Return the [x, y] coordinate for the center point of the cell that contains the specified text.  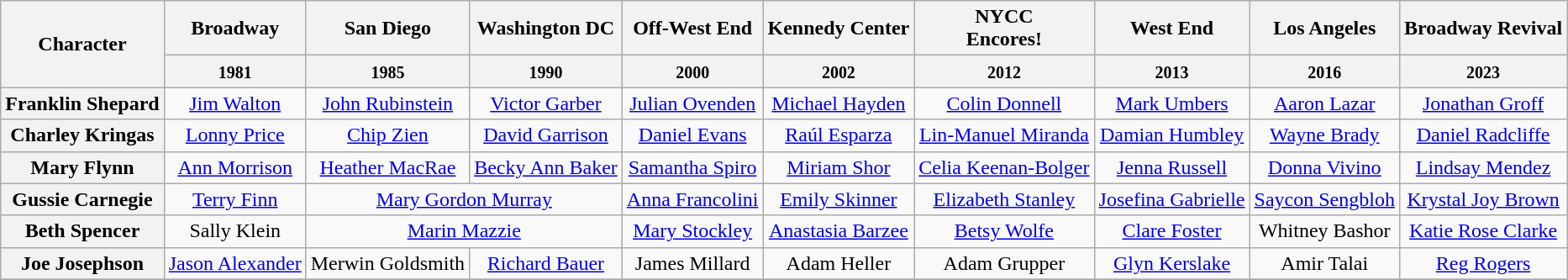
2000 [692, 71]
NYCC Encores! [1004, 29]
Lin-Manuel Miranda [1004, 135]
Character [82, 44]
Terry Finn [235, 199]
Heather MacRae [387, 167]
Emily Skinner [839, 199]
2002 [839, 71]
1981 [235, 71]
Chip Zien [387, 135]
2012 [1004, 71]
Glyn Kerslake [1171, 263]
Beth Spencer [82, 231]
Marin Mazzie [464, 231]
Victor Garber [546, 103]
Adam Grupper [1004, 263]
Sally Klein [235, 231]
Ann Morrison [235, 167]
Mary Flynn [82, 167]
Lindsay Mendez [1482, 167]
Raúl Esparza [839, 135]
Joe Josephson [82, 263]
James Millard [692, 263]
Amir Talai [1324, 263]
Daniel Evans [692, 135]
Daniel Radcliffe [1482, 135]
Aaron Lazar [1324, 103]
San Diego [387, 29]
Julian Ovenden [692, 103]
Mary Stockley [692, 231]
Merwin Goldsmith [387, 263]
Miriam Shor [839, 167]
Michael Hayden [839, 103]
Washington DC [546, 29]
David Garrison [546, 135]
2016 [1324, 71]
Lonny Price [235, 135]
Jason Alexander [235, 263]
Broadway [235, 29]
West End [1171, 29]
Katie Rose Clarke [1482, 231]
Elizabeth Stanley [1004, 199]
Jonathan Groff [1482, 103]
Anastasia Barzee [839, 231]
2023 [1482, 71]
Betsy Wolfe [1004, 231]
Celia Keenan-Bolger [1004, 167]
Whitney Bashor [1324, 231]
Wayne Brady [1324, 135]
John Rubinstein [387, 103]
1985 [387, 71]
Jim Walton [235, 103]
Gussie Carnegie [82, 199]
Richard Bauer [546, 263]
Off-West End [692, 29]
Mary Gordon Murray [464, 199]
Charley Kringas [82, 135]
Adam Heller [839, 263]
Anna Francolini [692, 199]
1990 [546, 71]
Broadway Revival [1482, 29]
Clare Foster [1171, 231]
Franklin Shepard [82, 103]
Damian Humbley [1171, 135]
2013 [1171, 71]
Mark Umbers [1171, 103]
Krystal Joy Brown [1482, 199]
Saycon Sengbloh [1324, 199]
Samantha Spiro [692, 167]
Becky Ann Baker [546, 167]
Los Angeles [1324, 29]
Donna Vivino [1324, 167]
Jenna Russell [1171, 167]
Josefina Gabrielle [1171, 199]
Colin Donnell [1004, 103]
Kennedy Center [839, 29]
Reg Rogers [1482, 263]
